Identify which cell holds the provided text, then report its [X, Y] central coordinate. 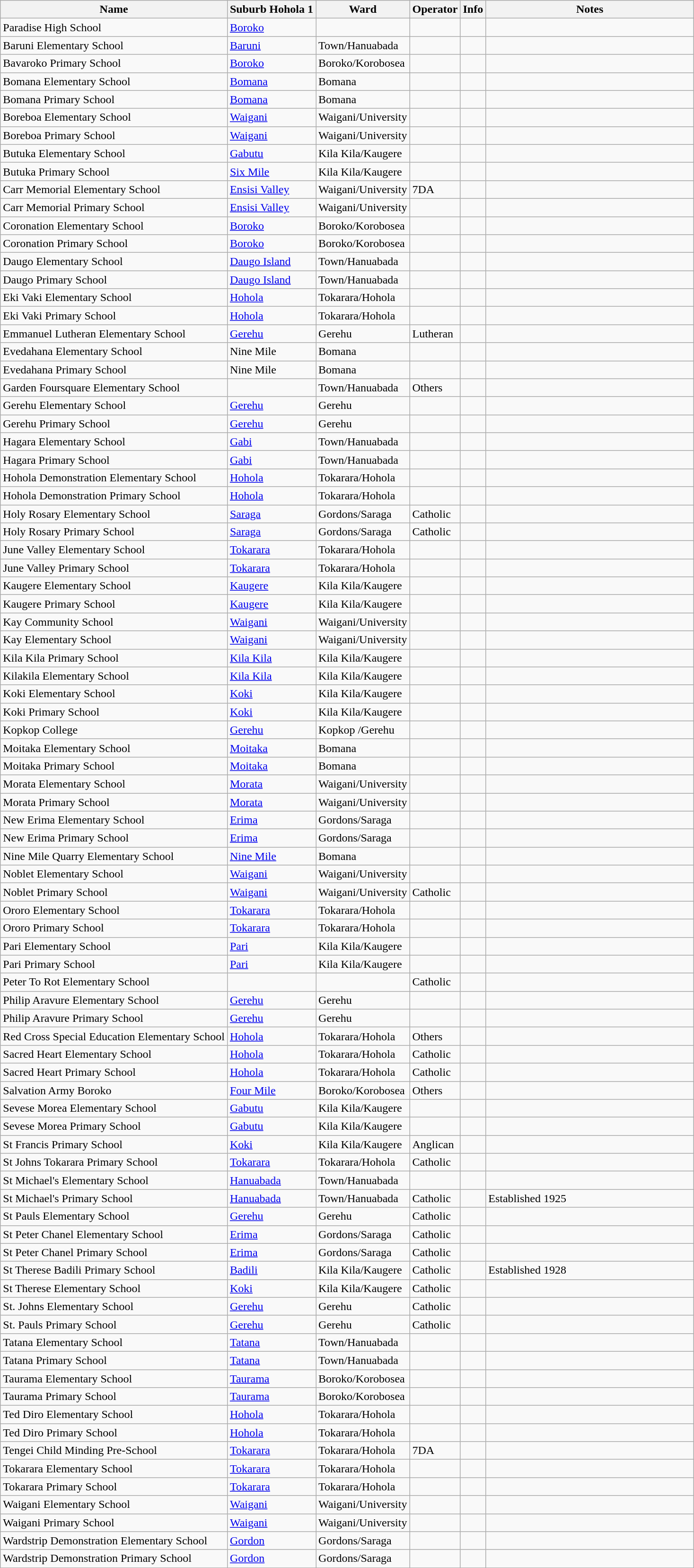
St Peter Chanel Primary School [114, 1252]
Kaugere Primary School [114, 604]
Salvation Army Boroko [114, 1090]
Morata Primary School [114, 802]
Red Cross Special Education Elementary School [114, 1036]
Boreboa Primary School [114, 135]
St. Pauls Primary School [114, 1324]
Tengei Child Minding Pre-School [114, 1451]
Gerehu Primary School [114, 424]
Ororo Elementary School [114, 910]
Philip Aravure Primary School [114, 1018]
Butuka Elementary School [114, 153]
New Erima Primary School [114, 838]
Kopkop /Gerehu [363, 730]
Holy Rosary Primary School [114, 532]
St Therese Badili Primary School [114, 1270]
Badili [272, 1270]
Wardstrip Demonstration Primary School [114, 1559]
Waigani Elementary School [114, 1505]
Tokarara Elementary School [114, 1469]
Coronation Elementary School [114, 226]
Bomana Primary School [114, 99]
Holy Rosary Elementary School [114, 514]
June Valley Elementary School [114, 550]
Sevese Morea Primary School [114, 1126]
Operator [435, 9]
Hagara Primary School [114, 460]
St Pauls Elementary School [114, 1216]
Hohola Demonstration Primary School [114, 496]
Sevese Morea Elementary School [114, 1108]
Tokarara Primary School [114, 1487]
Coronation Primary School [114, 244]
Evedahana Primary School [114, 370]
Garden Foursquare Elementary School [114, 388]
Bavaroko Primary School [114, 63]
Kay Community School [114, 622]
Notes [590, 9]
Kilakila Elementary School [114, 676]
Koki Primary School [114, 712]
Paradise High School [114, 27]
St Francis Primary School [114, 1144]
Ted Diro Elementary School [114, 1415]
Four Mile [272, 1090]
Koki Elementary School [114, 694]
Kay Elementary School [114, 640]
Bomana Elementary School [114, 81]
St Johns Tokarara Primary School [114, 1162]
Baruni Elementary School [114, 45]
Anglican [435, 1144]
Moitaka Elementary School [114, 748]
Sacred Heart Primary School [114, 1072]
Carr Memorial Elementary School [114, 189]
St Peter Chanel Elementary School [114, 1234]
Info [473, 9]
St. Johns Elementary School [114, 1306]
Eki Vaki Primary School [114, 316]
Name [114, 9]
Evedahana Elementary School [114, 352]
Sacred Heart Elementary School [114, 1054]
Gerehu Elementary School [114, 406]
Eki Vaki Elementary School [114, 298]
Daugo Primary School [114, 280]
Moitaka Primary School [114, 766]
Pari Primary School [114, 964]
Taurama Primary School [114, 1397]
Peter To Rot Elementary School [114, 982]
Established 1925 [590, 1198]
Ororo Primary School [114, 928]
Noblet Primary School [114, 892]
Boreboa Elementary School [114, 117]
June Valley Primary School [114, 568]
Six Mile [272, 171]
Kila Kila Primary School [114, 658]
Daugo Elementary School [114, 262]
Wardstrip Demonstration Elementary School [114, 1541]
St Michael's Primary School [114, 1198]
Nine Mile Quarry Elementary School [114, 856]
Hagara Elementary School [114, 442]
Established 1928 [590, 1270]
Tatana Primary School [114, 1360]
Baruni [272, 45]
Taurama Elementary School [114, 1379]
Carr Memorial Primary School [114, 207]
St Michael's Elementary School [114, 1180]
Philip Aravure Elementary School [114, 1000]
Ward [363, 9]
Emmanuel Lutheran Elementary School [114, 334]
Tatana Elementary School [114, 1342]
Noblet Elementary School [114, 874]
Ted Diro Primary School [114, 1433]
Lutheran [435, 334]
Butuka Primary School [114, 171]
Hohola Demonstration Elementary School [114, 478]
Kaugere Elementary School [114, 586]
Pari Elementary School [114, 946]
Morata Elementary School [114, 784]
Waigani Primary School [114, 1523]
New Erima Elementary School [114, 820]
St Therese Elementary School [114, 1288]
Kopkop College [114, 730]
Suburb Hohola 1 [272, 9]
